Scan for the cell matching the given text and deliver its [X, Y] coordinate at center. 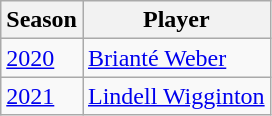
Season [42, 20]
Lindell Wigginton [176, 96]
Brianté Weber [176, 58]
2021 [42, 96]
Player [176, 20]
2020 [42, 58]
